Locate the cell with the specified text and output its (x, y) center coordinate. 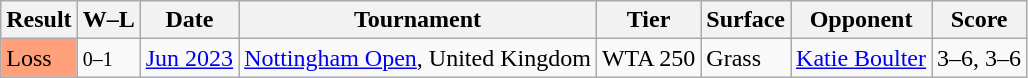
Surface (746, 20)
Opponent (862, 20)
Nottingham Open, United Kingdom (418, 58)
0–1 (108, 58)
Jun 2023 (189, 58)
3–6, 3–6 (980, 58)
W–L (108, 20)
Tournament (418, 20)
WTA 250 (648, 58)
Loss (39, 58)
Tier (648, 20)
Date (189, 20)
Grass (746, 58)
Katie Boulter (862, 58)
Result (39, 20)
Score (980, 20)
